Find where the given text appears and provide that cell's center as (X, Y) coordinate. 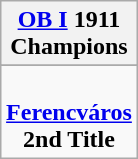
Ferencváros2nd Title (70, 112)
OB I 1911Champions (70, 34)
